Pinpoint the cell where the given text exists, returning its [X, Y] midpoint coordinate. 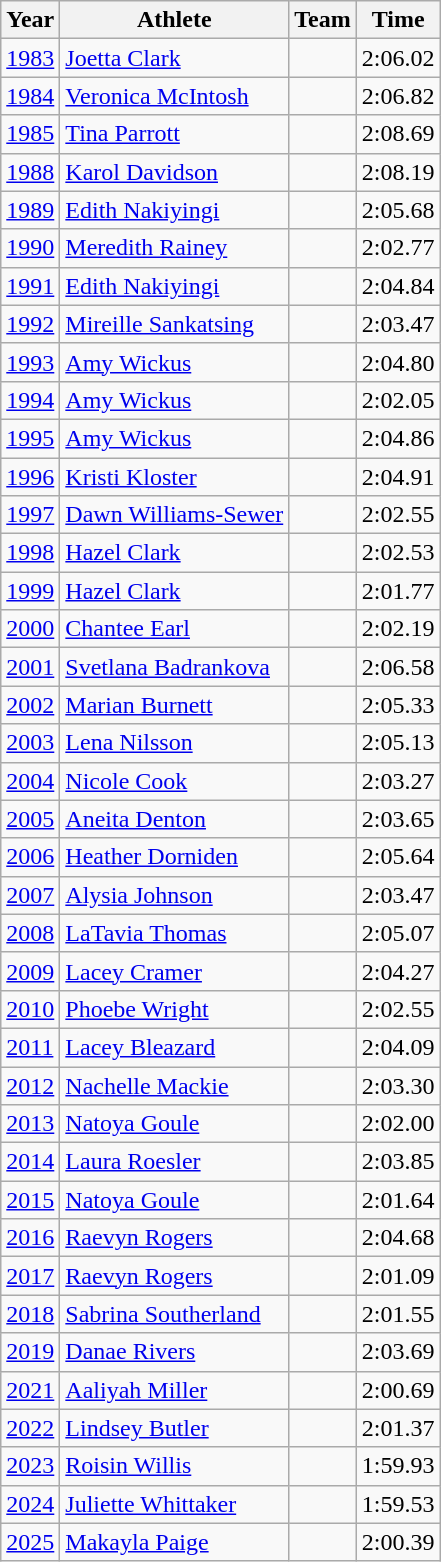
2:03.85 [398, 1162]
2:04.80 [398, 362]
1992 [30, 324]
1990 [30, 248]
2015 [30, 1200]
2:01.64 [398, 1200]
Nicole Cook [174, 781]
Team [323, 20]
Heather Dorniden [174, 857]
Phoebe Wright [174, 1009]
Roisin Willis [174, 1466]
Lacey Cramer [174, 971]
Danae Rivers [174, 1352]
2:08.69 [398, 134]
1983 [30, 58]
1984 [30, 96]
1998 [30, 553]
2:00.39 [398, 1542]
1989 [30, 210]
2:01.37 [398, 1428]
Karol Davidson [174, 172]
Alysia Johnson [174, 895]
2006 [30, 857]
2:05.13 [398, 743]
2001 [30, 667]
2010 [30, 1009]
LaTavia Thomas [174, 933]
2:08.19 [398, 172]
2:04.84 [398, 286]
2008 [30, 933]
2:06.02 [398, 58]
Makayla Paige [174, 1542]
2002 [30, 705]
1996 [30, 477]
2017 [30, 1276]
Lindsey Butler [174, 1428]
2:01.09 [398, 1276]
2:03.69 [398, 1352]
2022 [30, 1428]
Tina Parrott [174, 134]
Veronica McIntosh [174, 96]
Kristi Kloster [174, 477]
1993 [30, 362]
1:59.93 [398, 1466]
Joetta Clark [174, 58]
2:03.65 [398, 819]
2024 [30, 1504]
Athlete [174, 20]
2:06.58 [398, 667]
2016 [30, 1238]
Aaliyah Miller [174, 1390]
1:59.53 [398, 1504]
2:01.77 [398, 591]
Chantee Earl [174, 629]
2004 [30, 781]
Mireille Sankatsing [174, 324]
2003 [30, 743]
2:04.27 [398, 971]
1997 [30, 515]
2:05.33 [398, 705]
Lacey Bleazard [174, 1047]
2021 [30, 1390]
2005 [30, 819]
2:02.00 [398, 1124]
Svetlana Badrankova [174, 667]
Dawn Williams-Sewer [174, 515]
2:05.07 [398, 933]
2:03.30 [398, 1085]
2:02.53 [398, 553]
Aneita Denton [174, 819]
2023 [30, 1466]
2:02.05 [398, 400]
2011 [30, 1047]
Laura Roesler [174, 1162]
2:05.64 [398, 857]
2:03.27 [398, 781]
2:00.69 [398, 1390]
Juliette Whittaker [174, 1504]
1994 [30, 400]
2025 [30, 1542]
1999 [30, 591]
Nachelle Mackie [174, 1085]
Year [30, 20]
2000 [30, 629]
Time [398, 20]
2:04.86 [398, 438]
2:02.77 [398, 248]
2:05.68 [398, 210]
2:01.55 [398, 1314]
2:04.68 [398, 1238]
2018 [30, 1314]
2014 [30, 1162]
2013 [30, 1124]
2009 [30, 971]
Marian Burnett [174, 705]
1991 [30, 286]
1995 [30, 438]
Sabrina Southerland [174, 1314]
2012 [30, 1085]
1985 [30, 134]
Lena Nilsson [174, 743]
2019 [30, 1352]
2:06.82 [398, 96]
2007 [30, 895]
Meredith Rainey [174, 248]
1988 [30, 172]
2:04.91 [398, 477]
2:04.09 [398, 1047]
2:02.19 [398, 629]
